For the text-containing cell, return its midpoint in (x, y) coordinate format. 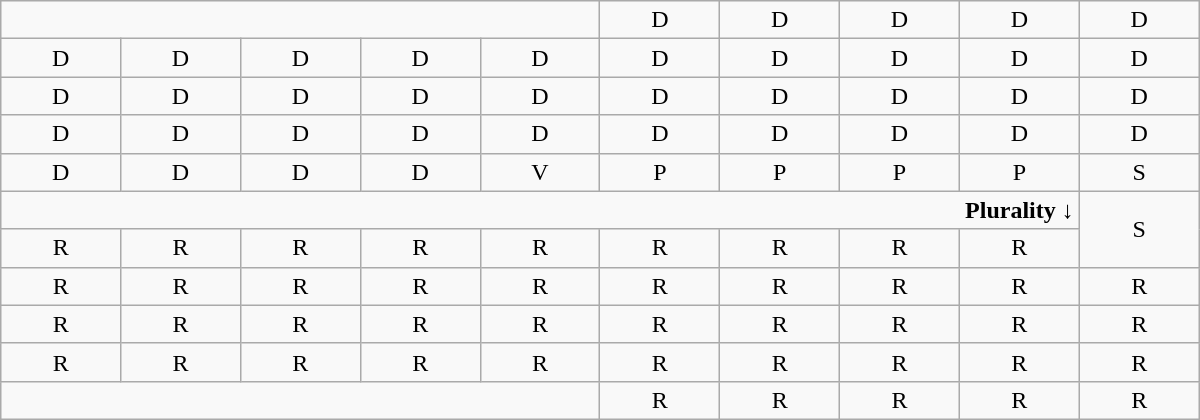
Plurality ↓ (540, 210)
V (540, 172)
